Find where the given text appears and provide that cell's center as (X, Y) coordinate. 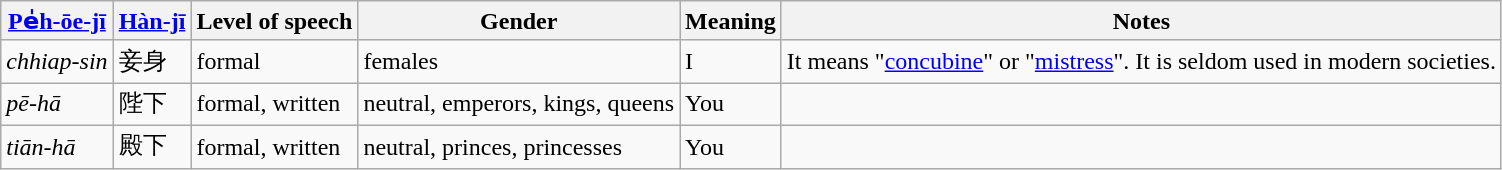
It means "concubine" or "mistress". It is seldom used in modern societies. (1141, 62)
tiān-hā (57, 146)
neutral, emperors, kings, queens (519, 104)
Meaning (731, 21)
pē-hā (57, 104)
陛下 (152, 104)
Gender (519, 21)
Notes (1141, 21)
Hàn-jī (152, 21)
I (731, 62)
neutral, princes, princesses (519, 146)
妾身 (152, 62)
formal (274, 62)
殿下 (152, 146)
Level of speech (274, 21)
chhiap-sin (57, 62)
Pe̍h-ōe-jī (57, 21)
females (519, 62)
